Find where the given text appears and provide that cell's center as [X, Y] coordinate. 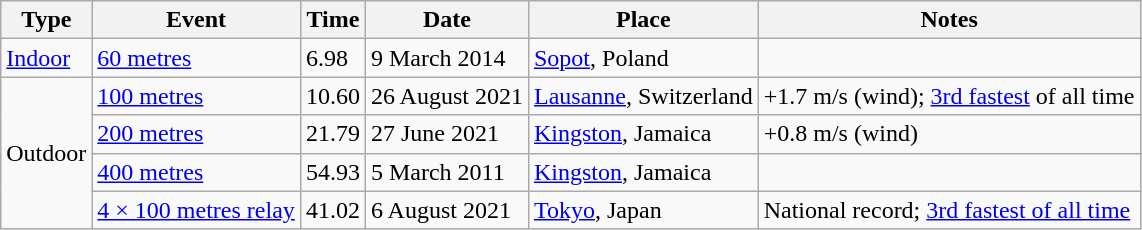
100 metres [196, 96]
6.98 [332, 58]
5 March 2011 [446, 172]
National record; 3rd fastest of all time [949, 210]
400 metres [196, 172]
Outdoor [46, 153]
41.02 [332, 210]
Time [332, 20]
10.60 [332, 96]
Indoor [46, 58]
54.93 [332, 172]
Tokyo, Japan [643, 210]
Lausanne, Switzerland [643, 96]
+1.7 m/s (wind); 3rd fastest of all time [949, 96]
Sopot, Poland [643, 58]
21.79 [332, 134]
6 August 2021 [446, 210]
27 June 2021 [446, 134]
200 metres [196, 134]
Event [196, 20]
26 August 2021 [446, 96]
9 March 2014 [446, 58]
Place [643, 20]
Date [446, 20]
60 metres [196, 58]
4 × 100 metres relay [196, 210]
Type [46, 20]
Notes [949, 20]
+0.8 m/s (wind) [949, 134]
